Detect which cell encompasses the target text, then output its [X, Y] center coordinate. 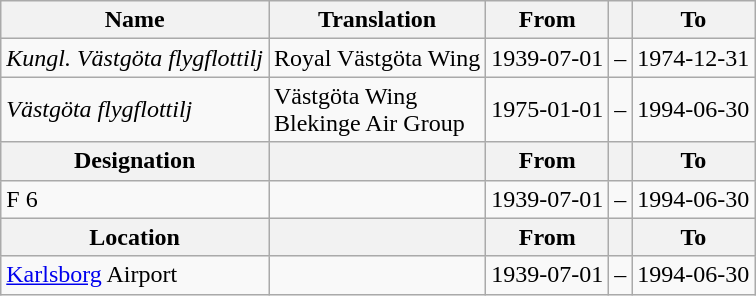
Västgöta flygflottilj [135, 110]
Translation [376, 20]
Designation [135, 161]
F 6 [135, 199]
Karlsborg Airport [135, 275]
Västgöta WingBlekinge Air Group [376, 110]
Name [135, 20]
Royal Västgöta Wing [376, 58]
1975-01-01 [548, 110]
1974-12-31 [694, 58]
Kungl. Västgöta flygflottilj [135, 58]
Location [135, 237]
